Return (X, Y) of the center of cell containing provided text 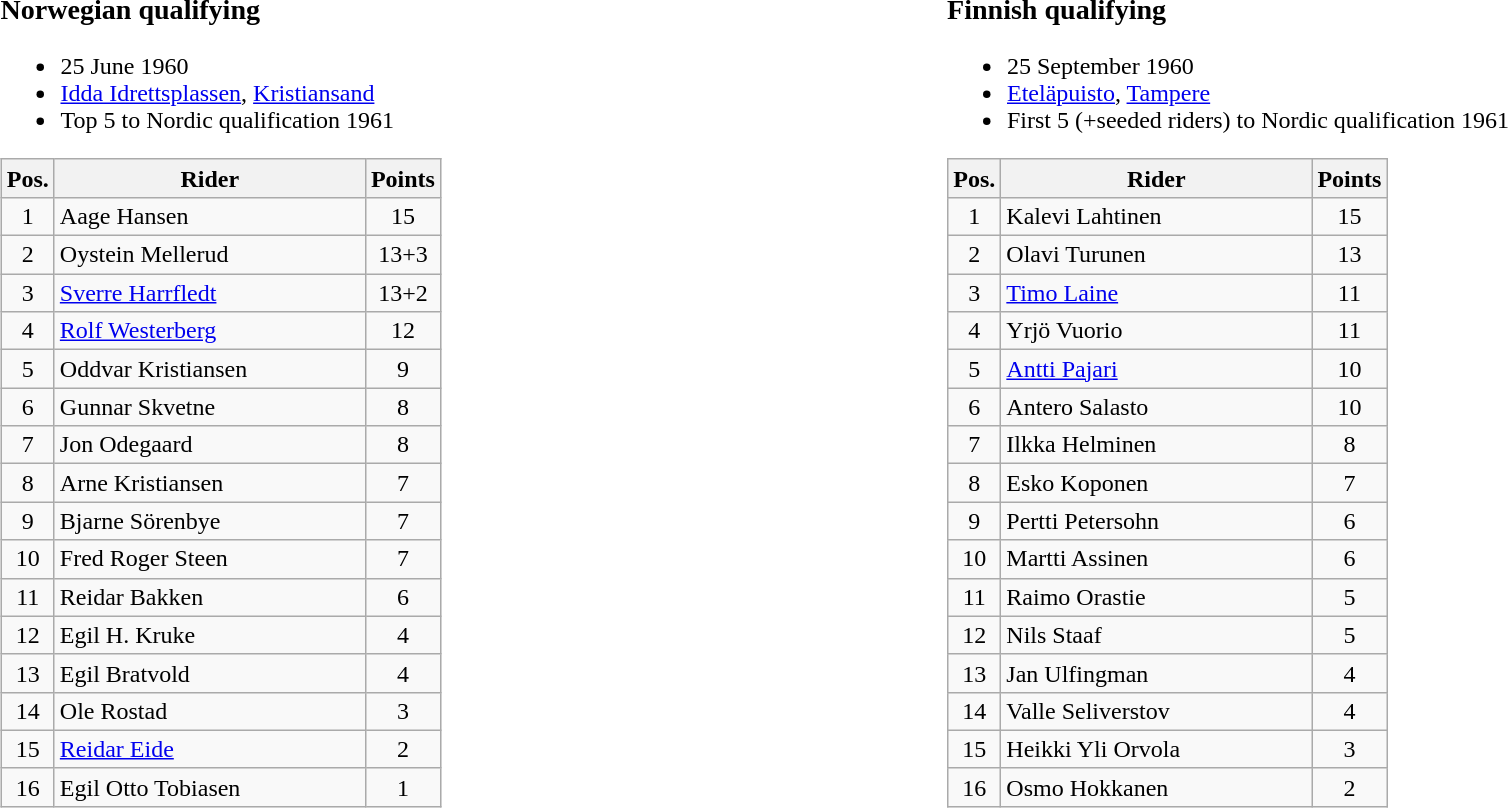
Ole Rostad (210, 711)
Reidar Eide (210, 749)
Oystein Mellerud (210, 255)
Egil Bratvold (210, 673)
Valle Seliverstov (1156, 711)
Oddvar Kristiansen (210, 369)
Ilkka Helminen (1156, 445)
Esko Koponen (1156, 483)
Yrjö Vuorio (1156, 331)
Gunnar Skvetne (210, 407)
Nils Staaf (1156, 635)
13+2 (402, 293)
Reidar Bakken (210, 597)
Raimo Orastie (1156, 597)
Jon Odegaard (210, 445)
Pertti Petersohn (1156, 521)
Aage Hansen (210, 216)
Bjarne Sörenbye (210, 521)
Timo Laine (1156, 293)
Arne Kristiansen (210, 483)
Egil Otto Tobiasen (210, 787)
Osmo Hokkanen (1156, 787)
Egil H. Kruke (210, 635)
Fred Roger Steen (210, 559)
Jan Ulfingman (1156, 673)
Olavi Turunen (1156, 255)
Rolf Westerberg (210, 331)
Antero Salasto (1156, 407)
Sverre Harrfledt (210, 293)
Kalevi Lahtinen (1156, 216)
Martti Assinen (1156, 559)
13+3 (402, 255)
Antti Pajari (1156, 369)
Heikki Yli Orvola (1156, 749)
